Return [x, y] of the center of cell containing provided text 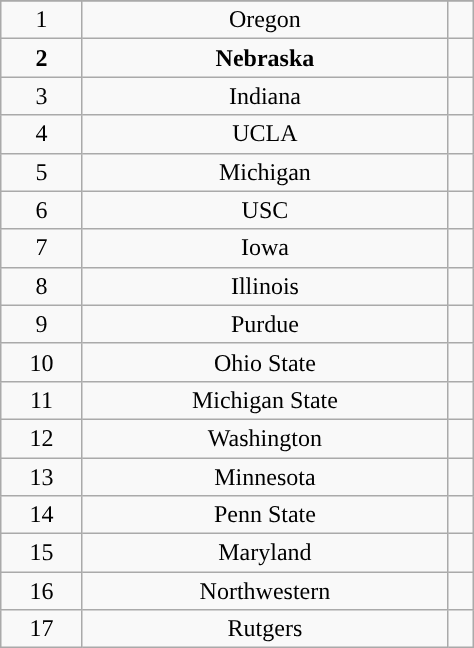
14 [42, 515]
Purdue [264, 324]
Oregon [264, 20]
8 [42, 286]
16 [42, 591]
15 [42, 553]
Washington [264, 438]
Michigan State [264, 400]
Indiana [264, 96]
5 [42, 172]
Rutgers [264, 629]
Michigan [264, 172]
7 [42, 248]
Illinois [264, 286]
11 [42, 400]
Ohio State [264, 362]
UCLA [264, 134]
3 [42, 96]
2 [42, 58]
Penn State [264, 515]
12 [42, 438]
USC [264, 210]
Nebraska [264, 58]
Northwestern [264, 591]
6 [42, 210]
1 [42, 20]
4 [42, 134]
Minnesota [264, 477]
9 [42, 324]
Iowa [264, 248]
17 [42, 629]
10 [42, 362]
Maryland [264, 553]
13 [42, 477]
